From the cell containing the given text, extract its center point as [X, Y] coordinate. 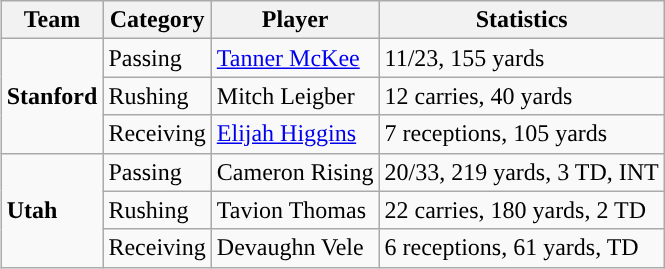
Cameron Rising [295, 172]
Player [295, 20]
Statistics [522, 20]
Devaughn Vele [295, 248]
Team [52, 20]
22 carries, 180 yards, 2 TD [522, 210]
12 carries, 40 yards [522, 96]
Stanford [52, 96]
11/23, 155 yards [522, 58]
Elijah Higgins [295, 134]
Mitch Leigber [295, 96]
6 receptions, 61 yards, TD [522, 248]
Category [157, 20]
7 receptions, 105 yards [522, 134]
Tavion Thomas [295, 210]
Tanner McKee [295, 58]
Utah [52, 210]
20/33, 219 yards, 3 TD, INT [522, 172]
